For the text-containing cell, return its midpoint in (x, y) coordinate format. 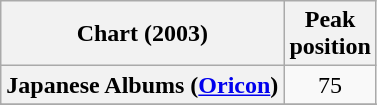
Japanese Albums (Oricon) (142, 85)
75 (330, 85)
Chart (2003) (142, 34)
Peakposition (330, 34)
